Provide the (X, Y) coordinate of the cell's center where the given text is located.  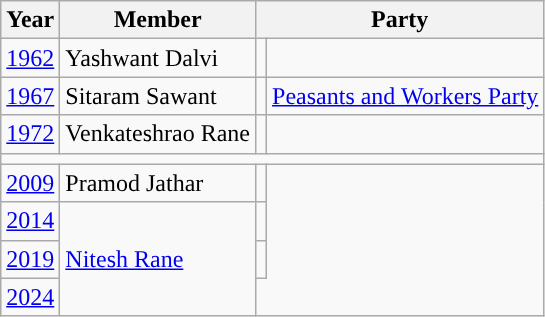
Sitaram Sawant (158, 96)
1962 (30, 58)
2014 (30, 221)
1972 (30, 134)
1967 (30, 96)
Yashwant Dalvi (158, 58)
Pramod Jathar (158, 183)
Party (399, 20)
Venkateshrao Rane (158, 134)
Nitesh Rane (158, 259)
Year (30, 20)
Peasants and Workers Party (406, 96)
Member (158, 20)
2019 (30, 259)
2024 (30, 297)
2009 (30, 183)
